Pinpoint the cell where the given text exists, returning its [x, y] midpoint coordinate. 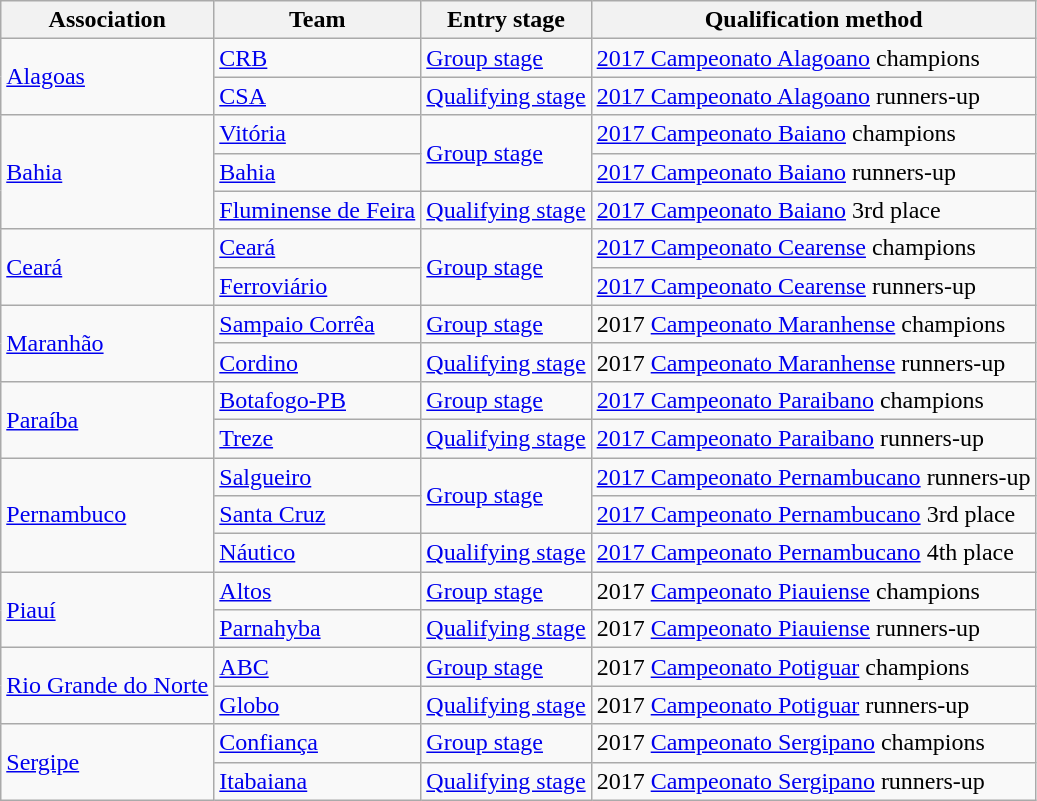
Sampaio Corrêa [318, 324]
Náutico [318, 553]
Vitória [318, 134]
2017 Campeonato Paraibano champions [814, 400]
2017 Campeonato Cearense champions [814, 248]
2017 Campeonato Piauiense runners-up [814, 629]
2017 Campeonato Sergipano runners-up [814, 781]
Association [108, 20]
2017 Campeonato Baiano 3rd place [814, 210]
Piauí [108, 610]
CRB [318, 58]
2017 Campeonato Sergipano champions [814, 743]
2017 Campeonato Potiguar runners-up [814, 705]
2017 Campeonato Alagoano runners-up [814, 96]
2017 Campeonato Paraibano runners-up [814, 438]
Confiança [318, 743]
2017 Campeonato Baiano champions [814, 134]
ABC [318, 667]
Botafogo-PB [318, 400]
Maranhão [108, 343]
Cordino [318, 362]
CSA [318, 96]
Ferroviário [318, 286]
Alagoas [108, 77]
2017 Campeonato Piauiense champions [814, 591]
2017 Campeonato Alagoano champions [814, 58]
Fluminense de Feira [318, 210]
2017 Campeonato Baiano runners-up [814, 172]
Paraíba [108, 419]
Pernambuco [108, 515]
2017 Campeonato Maranhense champions [814, 324]
2017 Campeonato Cearense runners-up [814, 286]
Team [318, 20]
2017 Campeonato Pernambucano 3rd place [814, 515]
2017 Campeonato Maranhense runners-up [814, 362]
Sergipe [108, 762]
Parnahyba [318, 629]
2017 Campeonato Potiguar champions [814, 667]
Qualification method [814, 20]
Treze [318, 438]
Entry stage [506, 20]
Altos [318, 591]
Salgueiro [318, 477]
Globo [318, 705]
2017 Campeonato Pernambucano runners-up [814, 477]
2017 Campeonato Pernambucano 4th place [814, 553]
Santa Cruz [318, 515]
Itabaiana [318, 781]
Rio Grande do Norte [108, 686]
